For the text-containing cell, return its midpoint in [x, y] coordinate format. 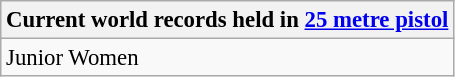
Junior Women [228, 58]
Current world records held in 25 metre pistol [228, 20]
